Identify which cell holds the provided text, then report its [X, Y] central coordinate. 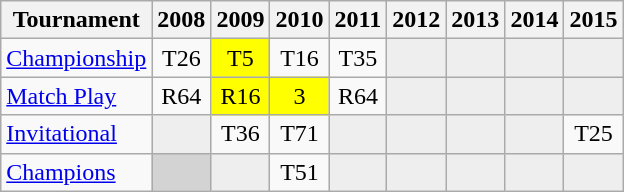
2008 [182, 20]
2010 [300, 20]
3 [300, 96]
2014 [534, 20]
T51 [300, 172]
2011 [358, 20]
Champions [76, 172]
Tournament [76, 20]
T25 [594, 134]
2009 [240, 20]
2012 [416, 20]
T35 [358, 58]
Championship [76, 58]
T16 [300, 58]
T5 [240, 58]
T71 [300, 134]
T36 [240, 134]
2013 [476, 20]
Invitational [76, 134]
R16 [240, 96]
T26 [182, 58]
Match Play [76, 96]
2015 [594, 20]
